Output the (X, Y) coordinate of the center of the cell containing the given text.  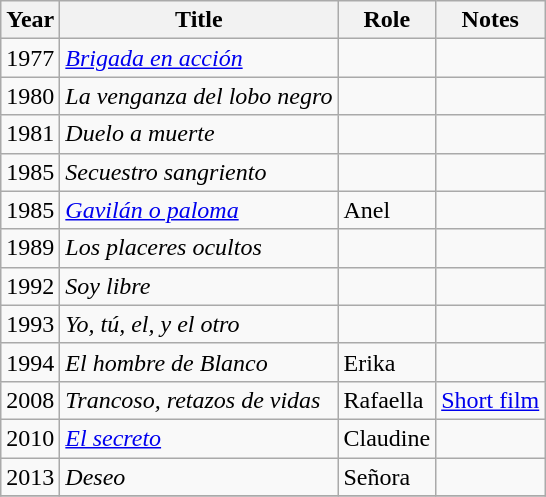
1980 (30, 96)
Yo, tú, el, y el otro (199, 324)
Title (199, 20)
2010 (30, 438)
Year (30, 20)
Anel (387, 210)
Brigada en acción (199, 58)
1981 (30, 134)
El secreto (199, 438)
Gavilán o paloma (199, 210)
2013 (30, 477)
Role (387, 20)
Secuestro sangriento (199, 172)
Short film (490, 400)
Duelo a muerte (199, 134)
1992 (30, 286)
1989 (30, 248)
Rafaella (387, 400)
El hombre de Blanco (199, 362)
2008 (30, 400)
1993 (30, 324)
La venganza del lobo negro (199, 96)
Los placeres ocultos (199, 248)
Notes (490, 20)
1977 (30, 58)
Señora (387, 477)
Soy libre (199, 286)
Trancoso, retazos de vidas (199, 400)
Erika (387, 362)
Deseo (199, 477)
Claudine (387, 438)
1994 (30, 362)
